Return (X, Y) of the center of cell containing provided text 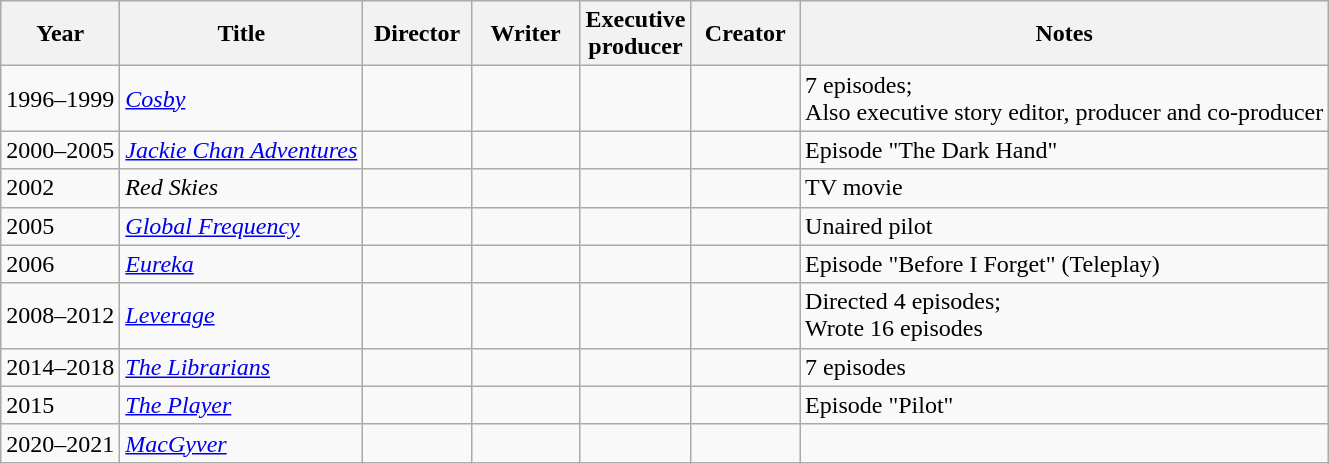
Writer (526, 34)
2014–2018 (60, 367)
2015 (60, 405)
Directed 4 episodes;Wrote 16 episodes (1064, 316)
7 episodes (1064, 367)
Red Skies (242, 188)
Year (60, 34)
7 episodes;Also executive story editor, producer and co-producer (1064, 98)
2005 (60, 226)
Executive producer (636, 34)
1996–1999 (60, 98)
The Player (242, 405)
Jackie Chan Adventures (242, 150)
Notes (1064, 34)
Episode "Before I Forget" (Teleplay) (1064, 264)
Unaired pilot (1064, 226)
2008–2012 (60, 316)
2002 (60, 188)
Director (418, 34)
Episode "The Dark Hand" (1064, 150)
Title (242, 34)
Eureka (242, 264)
2020–2021 (60, 443)
Global Frequency (242, 226)
Leverage (242, 316)
2000–2005 (60, 150)
Cosby (242, 98)
Episode "Pilot" (1064, 405)
The Librarians (242, 367)
TV movie (1064, 188)
MacGyver (242, 443)
2006 (60, 264)
Creator (746, 34)
